From the cell containing the given text, extract its center point as (X, Y) coordinate. 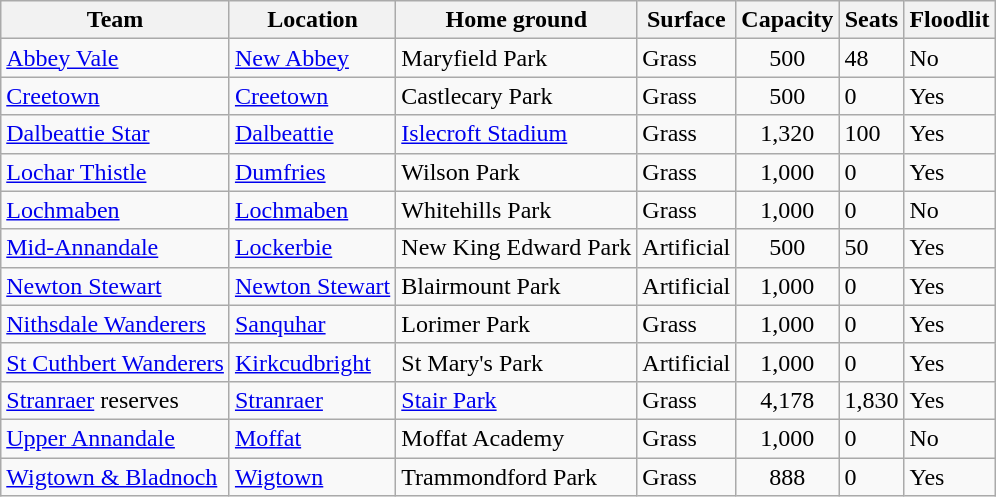
100 (872, 134)
Lochar Thistle (116, 172)
Lorimer Park (516, 324)
Dalbeattie Star (116, 134)
Castlecary Park (516, 96)
Floodlit (950, 20)
Seats (872, 20)
Dalbeattie (312, 134)
Home ground (516, 20)
Dumfries (312, 172)
Maryfield Park (516, 58)
888 (788, 477)
St Cuthbert Wanderers (116, 362)
Islecroft Stadium (516, 134)
Sanquhar (312, 324)
Moffat Academy (516, 438)
Mid-Annandale (116, 248)
Stair Park (516, 400)
Stranraer (312, 400)
1,830 (872, 400)
48 (872, 58)
Wigtown (312, 477)
St Mary's Park (516, 362)
1,320 (788, 134)
Capacity (788, 20)
New King Edward Park (516, 248)
New Abbey (312, 58)
Trammondford Park (516, 477)
Stranraer reserves (116, 400)
Kirkcudbright (312, 362)
Lockerbie (312, 248)
Abbey Vale (116, 58)
4,178 (788, 400)
Wigtown & Bladnoch (116, 477)
Upper Annandale (116, 438)
Blairmount Park (516, 286)
Team (116, 20)
Nithsdale Wanderers (116, 324)
Moffat (312, 438)
Wilson Park (516, 172)
Whitehills Park (516, 210)
Location (312, 20)
Surface (686, 20)
50 (872, 248)
